Output the [X, Y] coordinate of the center of the cell containing the given text.  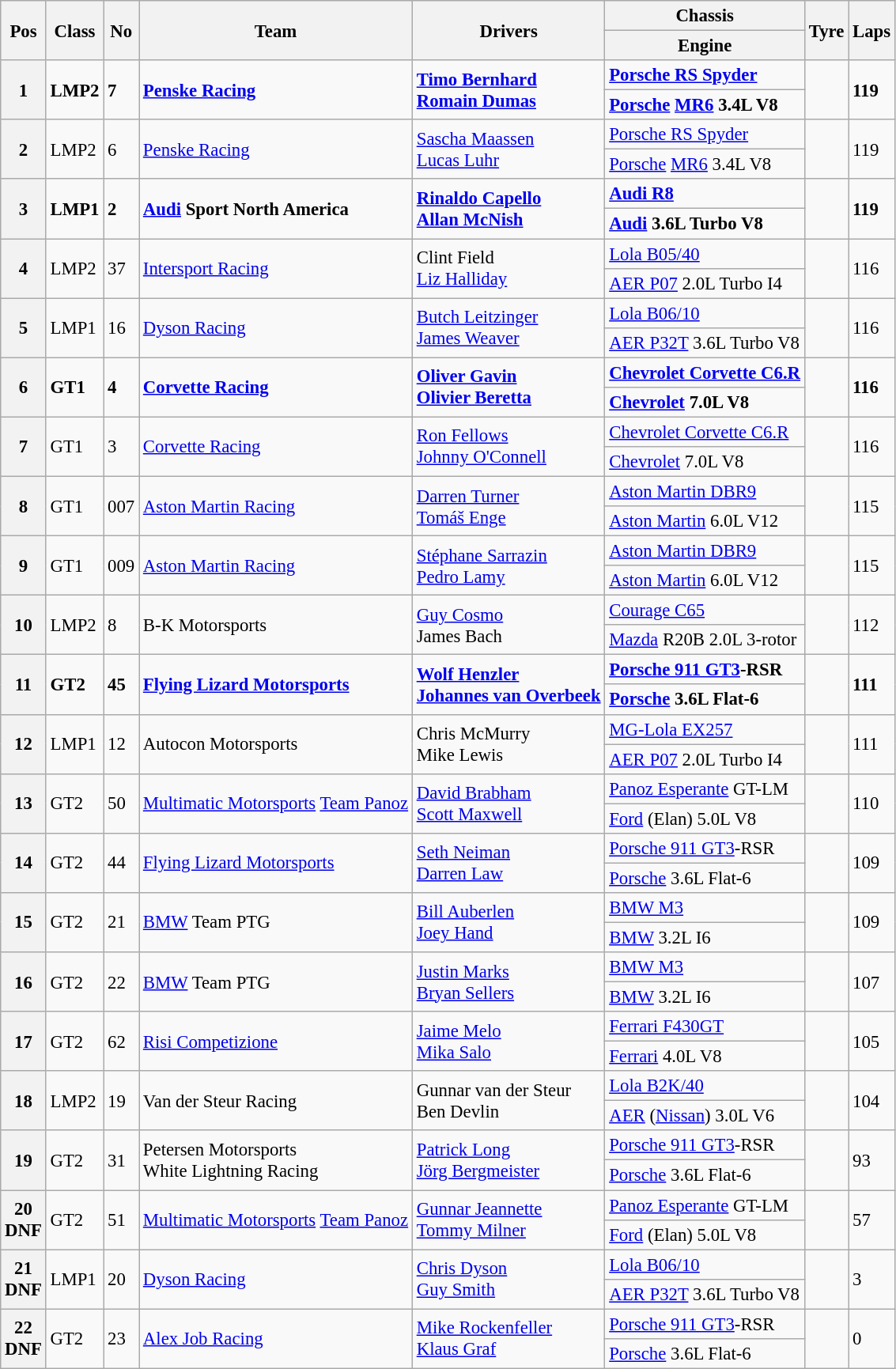
37 [122, 269]
0 [871, 1338]
Sascha Maassen Lucas Luhr [508, 149]
Team [276, 30]
Guy Cosmo James Bach [508, 625]
20 [122, 1280]
Audi 3.6L Turbo V8 [705, 224]
Van der Steur Racing [276, 1101]
Rinaldo Capello Allan McNish [508, 209]
Ron Fellows Johnny O'Connell [508, 446]
Audi Sport North America [276, 209]
21 [122, 922]
Tyre [826, 30]
62 [122, 1041]
Autocon Motorsports [276, 743]
104 [871, 1101]
Drivers [508, 30]
Mazda R20B 2.0L 3-rotor [705, 640]
Clint Field Liz Halliday [508, 269]
10 [24, 625]
17 [24, 1041]
5 [24, 327]
Lola B2K/40 [705, 1086]
Alex Job Racing [276, 1338]
Ferrari 4.0L V8 [705, 1057]
Patrick Long Jörg Bergmeister [508, 1161]
Pos [24, 30]
110 [871, 804]
Butch Leitzinger James Weaver [508, 327]
Risi Competizione [276, 1041]
Chris McMurry Mike Lewis [508, 743]
Lola B05/40 [705, 254]
Stéphane Sarrazin Pedro Lamy [508, 566]
No [122, 30]
21DNF [24, 1280]
9 [24, 566]
Engine [705, 46]
Justin Marks Bryan Sellers [508, 982]
Courage C65 [705, 611]
Jaime Melo Mika Salo [508, 1041]
B-K Motorsports [276, 625]
50 [122, 804]
007 [122, 506]
MG-Lola EX257 [705, 729]
Gunnar van der Steur Ben Devlin [508, 1101]
51 [122, 1220]
Petersen Motorsports White Lightning Racing [276, 1161]
Intersport Racing [276, 269]
44 [122, 864]
Timo Bernhard Romain Dumas [508, 90]
107 [871, 982]
31 [122, 1161]
Seth Neiman Darren Law [508, 864]
Audi R8 [705, 194]
11 [24, 685]
57 [871, 1220]
Chris Dyson Guy Smith [508, 1280]
David Brabham Scott Maxwell [508, 804]
Ferrari F430GT [705, 1027]
AER (Nissan) 3.0L V6 [705, 1116]
Mike Rockenfeller Klaus Graf [508, 1338]
Bill Auberlen Joey Hand [508, 922]
14 [24, 864]
Class [74, 30]
45 [122, 685]
23 [122, 1338]
22 [122, 982]
20DNF [24, 1220]
Gunnar Jeannette Tommy Milner [508, 1220]
Laps [871, 30]
Oliver Gavin Olivier Beretta [508, 388]
Darren Turner Tomáš Enge [508, 506]
Chassis [705, 16]
13 [24, 804]
15 [24, 922]
93 [871, 1161]
112 [871, 625]
105 [871, 1041]
22DNF [24, 1338]
Wolf Henzler Johannes van Overbeek [508, 685]
18 [24, 1101]
1 [24, 90]
009 [122, 566]
